For the text-containing cell, return its midpoint in (x, y) coordinate format. 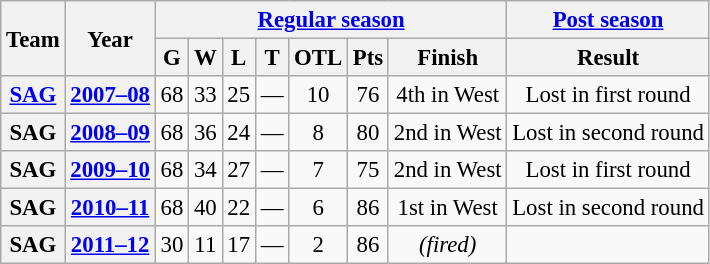
36 (206, 133)
75 (368, 170)
33 (206, 95)
Team (33, 38)
Finish (447, 58)
Year (110, 38)
OTL (318, 58)
2 (318, 245)
T (272, 58)
4th in West (447, 95)
2007–08 (110, 95)
17 (238, 245)
24 (238, 133)
34 (206, 170)
2010–11 (110, 208)
Regular season (331, 20)
80 (368, 133)
25 (238, 95)
11 (206, 245)
2008–09 (110, 133)
40 (206, 208)
Post season (608, 20)
7 (318, 170)
Pts (368, 58)
22 (238, 208)
Result (608, 58)
2009–10 (110, 170)
2011–12 (110, 245)
8 (318, 133)
1st in West (447, 208)
(fired) (447, 245)
76 (368, 95)
L (238, 58)
W (206, 58)
G (172, 58)
27 (238, 170)
6 (318, 208)
10 (318, 95)
30 (172, 245)
